Locate the cell with the specified text and output its [X, Y] center coordinate. 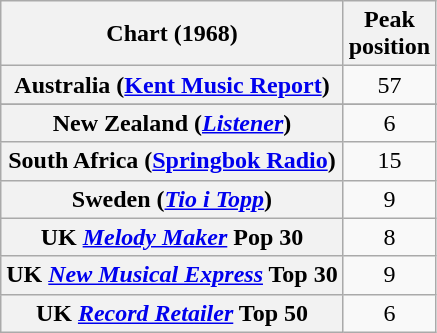
Peakposition [389, 34]
UK New Musical Express Top 30 [172, 275]
UK Melody Maker Pop 30 [172, 237]
UK Record Retailer Top 50 [172, 313]
Chart (1968) [172, 34]
Sweden (Tio i Topp) [172, 199]
New Zealand (Listener) [172, 123]
Australia (Kent Music Report) [172, 85]
8 [389, 237]
15 [389, 161]
South Africa (Springbok Radio) [172, 161]
57 [389, 85]
